Pinpoint the cell where the given text exists, returning its [X, Y] midpoint coordinate. 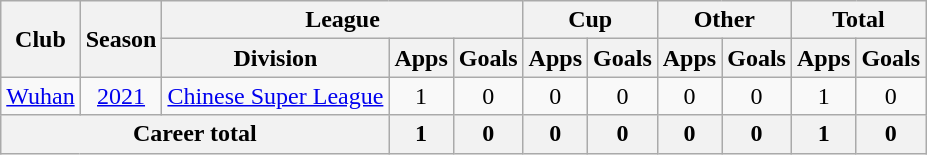
Other [724, 20]
2021 [121, 96]
Total [858, 20]
Cup [590, 20]
Chinese Super League [276, 96]
League [342, 20]
Division [276, 58]
Season [121, 39]
Career total [195, 134]
Wuhan [40, 96]
Club [40, 39]
